Extract the [X, Y] coordinate from the center of the cell holding the provided text.  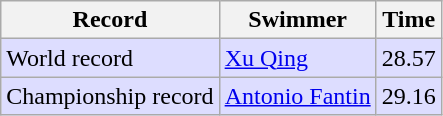
Antonio Fantin [298, 96]
World record [110, 58]
Swimmer [298, 20]
Championship record [110, 96]
29.16 [408, 96]
28.57 [408, 58]
Xu Qing [298, 58]
Record [110, 20]
Time [408, 20]
